Return the [X, Y] coordinate for the center point of the cell that contains the specified text.  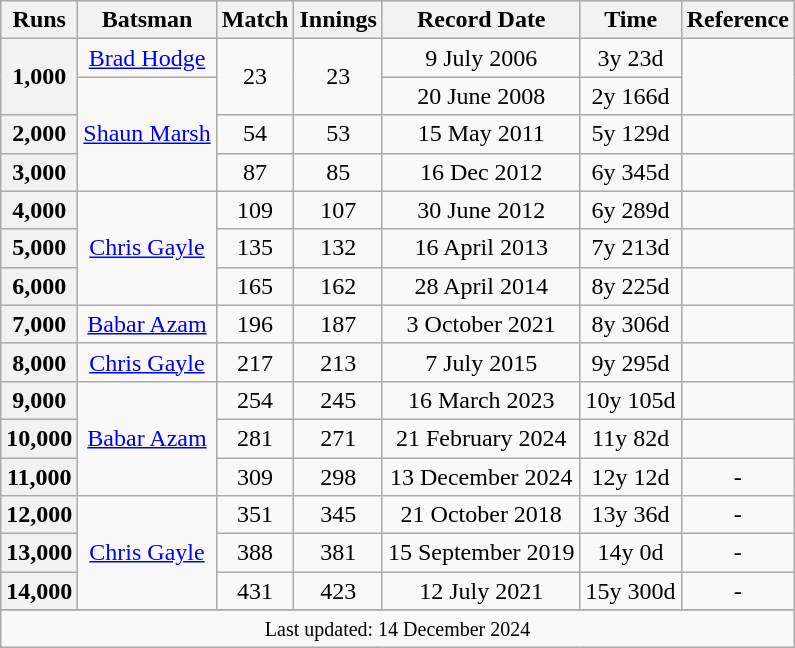
54 [255, 134]
271 [338, 438]
15y 300d [630, 591]
Runs [40, 20]
2y 166d [630, 96]
12,000 [40, 515]
53 [338, 134]
423 [338, 591]
13 December 2024 [481, 477]
165 [255, 286]
381 [338, 553]
6,000 [40, 286]
351 [255, 515]
Match [255, 20]
298 [338, 477]
187 [338, 324]
Reference [738, 20]
Innings [338, 20]
213 [338, 362]
132 [338, 248]
14,000 [40, 591]
162 [338, 286]
245 [338, 400]
16 April 2013 [481, 248]
309 [255, 477]
Record Date [481, 20]
Brad Hodge [147, 58]
217 [255, 362]
16 Dec 2012 [481, 172]
6y 345d [630, 172]
3 October 2021 [481, 324]
30 June 2012 [481, 210]
135 [255, 248]
11,000 [40, 477]
107 [338, 210]
16 March 2023 [481, 400]
3y 23d [630, 58]
11y 82d [630, 438]
388 [255, 553]
14y 0d [630, 553]
15 May 2011 [481, 134]
5,000 [40, 248]
9,000 [40, 400]
7,000 [40, 324]
12 July 2021 [481, 591]
21 February 2024 [481, 438]
15 September 2019 [481, 553]
1,000 [40, 77]
21 October 2018 [481, 515]
9 July 2006 [481, 58]
Last updated: 14 December 2024 [398, 629]
3,000 [40, 172]
2,000 [40, 134]
10,000 [40, 438]
13,000 [40, 553]
9y 295d [630, 362]
431 [255, 591]
28 April 2014 [481, 286]
8y 225d [630, 286]
12y 12d [630, 477]
13y 36d [630, 515]
85 [338, 172]
254 [255, 400]
196 [255, 324]
5y 129d [630, 134]
20 June 2008 [481, 96]
Batsman [147, 20]
Shaun Marsh [147, 134]
281 [255, 438]
7 July 2015 [481, 362]
87 [255, 172]
4,000 [40, 210]
8,000 [40, 362]
109 [255, 210]
Time [630, 20]
6y 289d [630, 210]
345 [338, 515]
8y 306d [630, 324]
7y 213d [630, 248]
10y 105d [630, 400]
